For the text-containing cell, return its midpoint in [x, y] coordinate format. 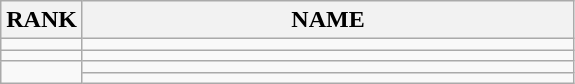
NAME [328, 20]
RANK [42, 20]
